Return (X, Y) of the center of cell containing provided text 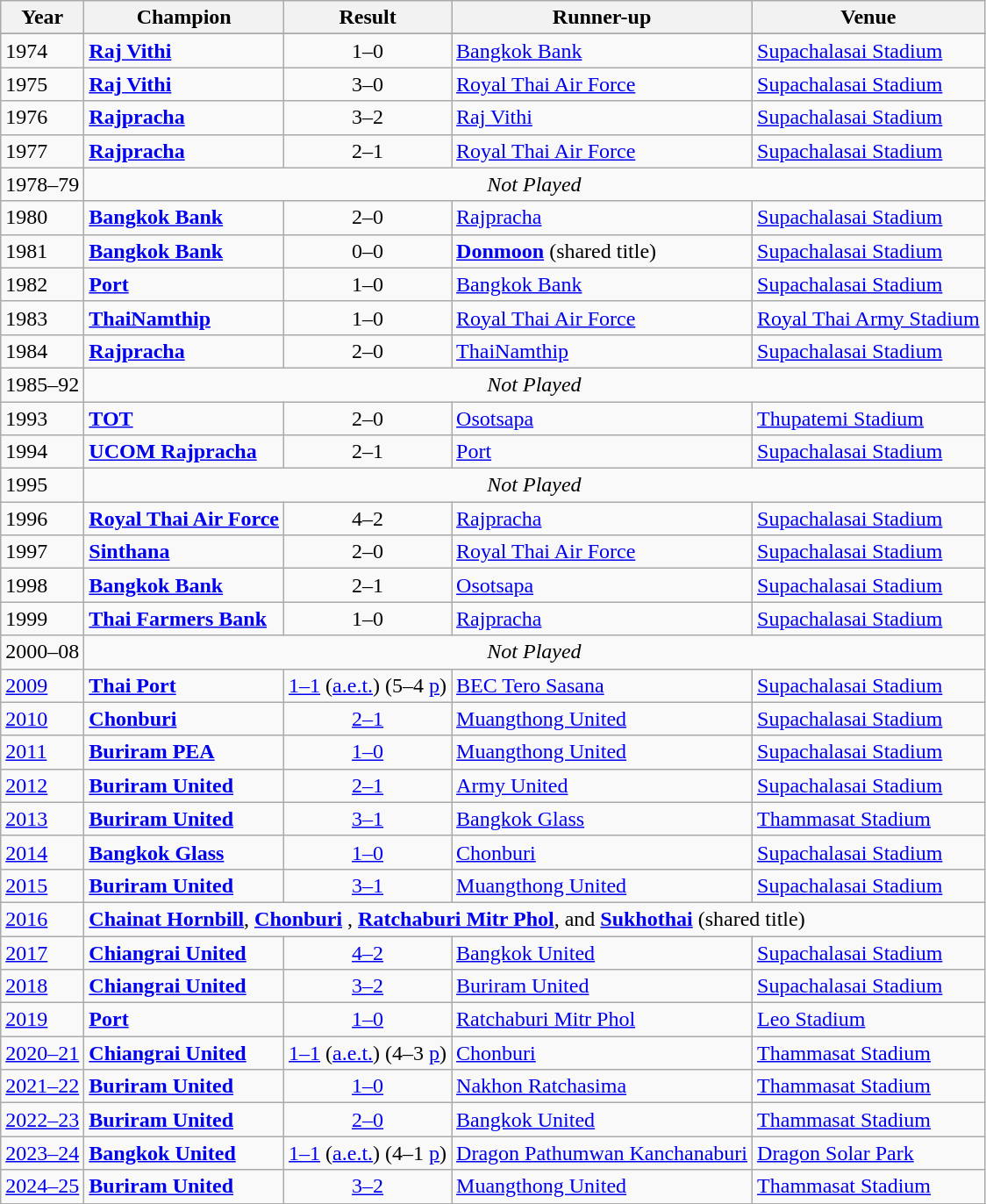
2009 (42, 685)
Chainat Hornbill, Chonburi , Ratchaburi Mitr Phol, and Sukhothai (shared title) (534, 919)
1981 (42, 251)
1977 (42, 151)
UCOM Rajpracha (184, 452)
Army United (602, 785)
1996 (42, 519)
1982 (42, 284)
1995 (42, 485)
1984 (42, 351)
Dragon Pathumwan Kanchanaburi (602, 1153)
1999 (42, 619)
Result (368, 18)
1980 (42, 218)
Leo Stadium (868, 1020)
2024–25 (42, 1186)
1976 (42, 118)
TOT (184, 419)
Champion (184, 18)
2010 (42, 719)
1993 (42, 419)
1974 (42, 51)
Thai Port (184, 685)
BEC Tero Sasana (602, 685)
Venue (868, 18)
Sinthana (184, 552)
2012 (42, 785)
1998 (42, 585)
1997 (42, 552)
Runner-up (602, 18)
2020–21 (42, 1053)
2013 (42, 819)
2014 (42, 852)
1–1 (a.e.t.) (5–4 p) (368, 685)
1975 (42, 84)
2016 (42, 919)
Donmoon (shared title) (602, 251)
2019 (42, 1020)
Ratchaburi Mitr Phol (602, 1020)
Dragon Solar Park (868, 1153)
2011 (42, 752)
1978–79 (42, 184)
1985–92 (42, 384)
Thupatemi Stadium (868, 419)
Thai Farmers Bank (184, 619)
2018 (42, 986)
2000–08 (42, 652)
Nakhon Ratchasima (602, 1086)
1994 (42, 452)
Royal Thai Army Stadium (868, 318)
2017 (42, 952)
Year (42, 18)
0–0 (368, 251)
1–1 (a.e.t.) (4–1 p) (368, 1153)
Buriram PEA (184, 752)
1983 (42, 318)
1–1 (a.e.t.) (4–3 p) (368, 1053)
2021–22 (42, 1086)
2023–24 (42, 1153)
3–0 (368, 84)
2022–23 (42, 1120)
2015 (42, 885)
